Return the [x, y] coordinate for the center point of the cell that contains the specified text.  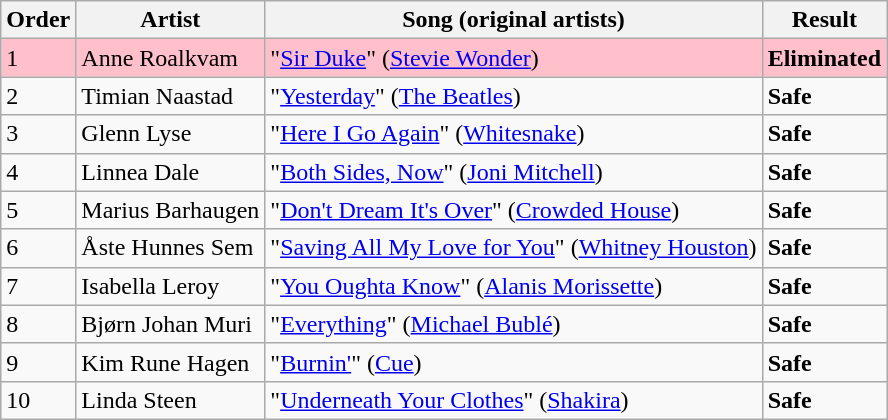
4 [38, 172]
Artist [170, 20]
Song (original artists) [514, 20]
8 [38, 324]
"Underneath Your Clothes" (Shakira) [514, 400]
"Sir Duke" (Stevie Wonder) [514, 58]
Bjørn Johan Muri [170, 324]
1 [38, 58]
"Saving All My Love for You" (Whitney Houston) [514, 248]
3 [38, 134]
9 [38, 362]
"You Oughta Know" (Alanis Morissette) [514, 286]
7 [38, 286]
Marius Barhaugen [170, 210]
"Everything" (Michael Bublé) [514, 324]
Result [824, 20]
Kim Rune Hagen [170, 362]
2 [38, 96]
5 [38, 210]
Timian Naastad [170, 96]
"Don't Dream It's Over" (Crowded House) [514, 210]
Isabella Leroy [170, 286]
Anne Roalkvam [170, 58]
Linda Steen [170, 400]
"Here I Go Again" (Whitesnake) [514, 134]
"Both Sides, Now" (Joni Mitchell) [514, 172]
Åste Hunnes Sem [170, 248]
Order [38, 20]
10 [38, 400]
"Yesterday" (The Beatles) [514, 96]
6 [38, 248]
"Burnin'" (Cue) [514, 362]
Eliminated [824, 58]
Glenn Lyse [170, 134]
Linnea Dale [170, 172]
